Output the (X, Y) coordinate of the center of the cell containing the given text.  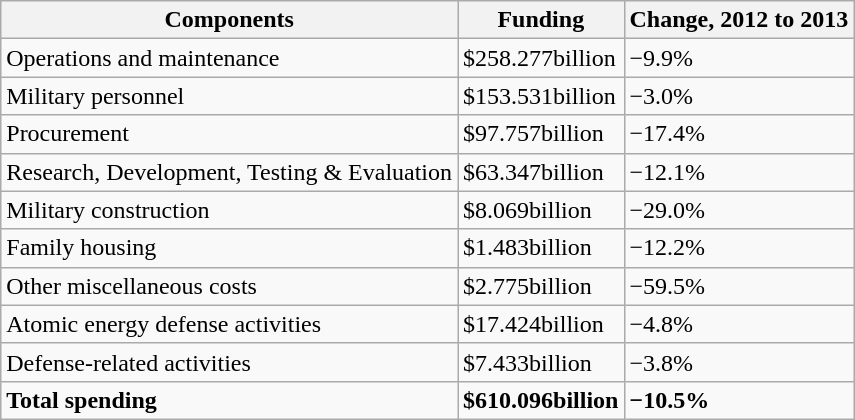
−17.4% (739, 134)
Procurement (230, 134)
−9.9% (739, 58)
−29.0% (739, 210)
−12.2% (739, 248)
Atomic energy defense activities (230, 324)
Components (230, 20)
Total spending (230, 400)
Other miscellaneous costs (230, 286)
−4.8% (739, 324)
Research, Development, Testing & Evaluation (230, 172)
$7.433billion (541, 362)
$97.757billion (541, 134)
Military construction (230, 210)
−59.5% (739, 286)
Funding (541, 20)
$63.347billion (541, 172)
$1.483billion (541, 248)
$8.069billion (541, 210)
−10.5% (739, 400)
$258.277billion (541, 58)
−3.0% (739, 96)
Operations and maintenance (230, 58)
Defense-related activities (230, 362)
−12.1% (739, 172)
Change, 2012 to 2013 (739, 20)
−3.8% (739, 362)
Family housing (230, 248)
Military personnel (230, 96)
$17.424billion (541, 324)
$153.531billion (541, 96)
$2.775billion (541, 286)
$610.096billion (541, 400)
